Scan for the cell matching the given text and deliver its (x, y) coordinate at center. 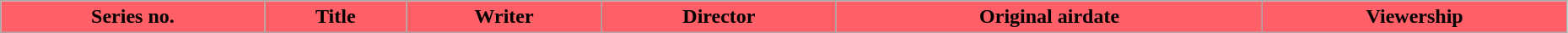
Viewership (1414, 17)
Original airdate (1049, 17)
Title (336, 17)
Writer (504, 17)
Director (719, 17)
Series no. (133, 17)
